Find where the given text appears and provide that cell's center as (X, Y) coordinate. 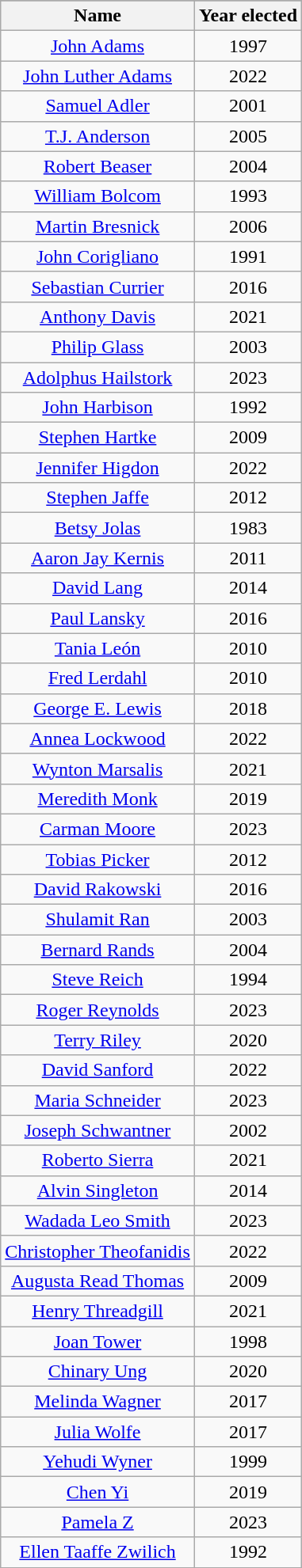
Bernard Rands (98, 950)
Annea Lockwood (98, 738)
Name (98, 16)
John Adams (98, 46)
1983 (247, 528)
Joseph Schwantner (98, 1130)
Shulamit Ran (98, 920)
2005 (247, 136)
Melinda Wagner (98, 1402)
Meredith Monk (98, 799)
2006 (247, 226)
Anthony Davis (98, 317)
William Bolcom (98, 196)
Pamela Z (98, 1522)
David Sanford (98, 1070)
Chen Yi (98, 1492)
Fred Lerdahl (98, 678)
Roger Reynolds (98, 1010)
2011 (247, 558)
Martin Bresnick (98, 226)
1998 (247, 1342)
Roberto Sierra (98, 1160)
Stephen Jaffe (98, 498)
1999 (247, 1462)
Terry Riley (98, 1040)
David Rakowski (98, 890)
John Harbison (98, 408)
Chinary Ung (98, 1372)
Alvin Singleton (98, 1190)
Sebastian Currier (98, 287)
1997 (247, 46)
Tobias Picker (98, 859)
2001 (247, 106)
Yehudi Wyner (98, 1462)
Jennifer Higdon (98, 468)
Betsy Jolas (98, 528)
2018 (247, 708)
Wadada Leo Smith (98, 1221)
John Corigliano (98, 256)
Aaron Jay Kernis (98, 558)
Henry Threadgill (98, 1311)
Tania León (98, 648)
1993 (247, 196)
Augusta Read Thomas (98, 1281)
Year elected (247, 16)
Maria Schneider (98, 1100)
T.J. Anderson (98, 136)
Robert Beaser (98, 166)
Philip Glass (98, 347)
John Luther Adams (98, 76)
Julia Wolfe (98, 1432)
1991 (247, 256)
Christopher Theofanidis (98, 1251)
David Lang (98, 588)
Ellen Taaffe Zwilich (98, 1552)
Stephen Hartke (98, 438)
1994 (247, 980)
Paul Lansky (98, 618)
Wynton Marsalis (98, 769)
2002 (247, 1130)
George E. Lewis (98, 708)
Carman Moore (98, 829)
Joan Tower (98, 1342)
Adolphus Hailstork (98, 378)
Samuel Adler (98, 106)
Steve Reich (98, 980)
